Capture the cell that displays the provided text and extract its [x, y] central coordinate. 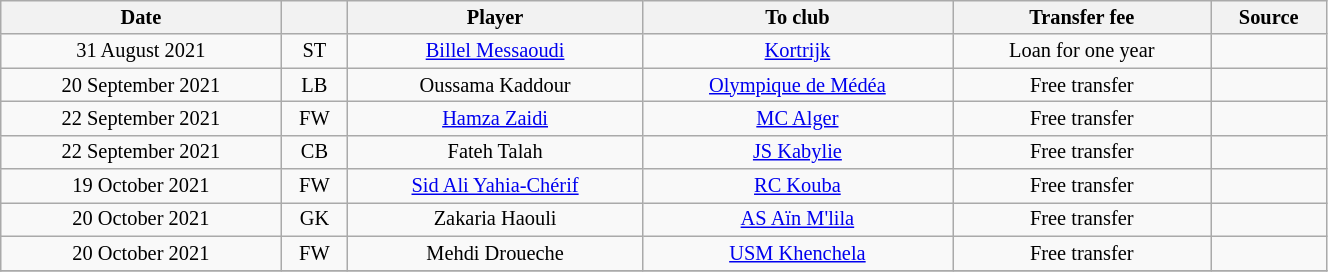
19 October 2021 [141, 186]
Oussama Kaddour [495, 85]
AS Aïn M'lila [797, 219]
Olympique de Médéa [797, 85]
Loan for one year [1082, 51]
Player [495, 17]
20 September 2021 [141, 85]
LB [314, 85]
Transfer fee [1082, 17]
MC Alger [797, 118]
Kortrijk [797, 51]
31 August 2021 [141, 51]
RC Kouba [797, 186]
CB [314, 152]
Fateh Talah [495, 152]
Sid Ali Yahia-Chérif [495, 186]
Hamza Zaidi [495, 118]
Mehdi Droueche [495, 253]
To club [797, 17]
GK [314, 219]
USM Khenchela [797, 253]
Date [141, 17]
Source [1269, 17]
JS Kabylie [797, 152]
ST [314, 51]
Zakaria Haouli [495, 219]
Billel Messaoudi [495, 51]
